Find where the given text appears and provide that cell's center as [x, y] coordinate. 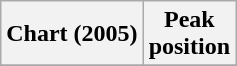
Peakposition [189, 34]
Chart (2005) [72, 34]
